Identify which cell holds the provided text, then report its (x, y) central coordinate. 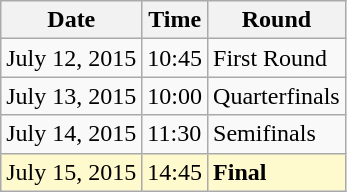
Final (277, 172)
July 12, 2015 (72, 58)
First Round (277, 58)
14:45 (175, 172)
10:00 (175, 96)
Date (72, 20)
July 13, 2015 (72, 96)
Time (175, 20)
Semifinals (277, 134)
Round (277, 20)
11:30 (175, 134)
10:45 (175, 58)
Quarterfinals (277, 96)
July 14, 2015 (72, 134)
July 15, 2015 (72, 172)
